Capture the cell that displays the provided text and extract its (X, Y) central coordinate. 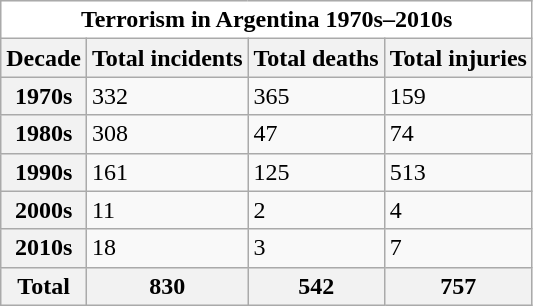
308 (167, 134)
2010s (44, 248)
Terrorism in Argentina 1970s–2010s (267, 20)
542 (316, 286)
125 (316, 172)
18 (167, 248)
513 (458, 172)
1970s (44, 96)
4 (458, 210)
3 (316, 248)
47 (316, 134)
2000s (44, 210)
11 (167, 210)
830 (167, 286)
Total incidents (167, 58)
Total injuries (458, 58)
Decade (44, 58)
Total deaths (316, 58)
159 (458, 96)
161 (167, 172)
1980s (44, 134)
2 (316, 210)
1990s (44, 172)
332 (167, 96)
74 (458, 134)
757 (458, 286)
365 (316, 96)
7 (458, 248)
Total (44, 286)
